Scan for the cell matching the given text and deliver its (x, y) coordinate at center. 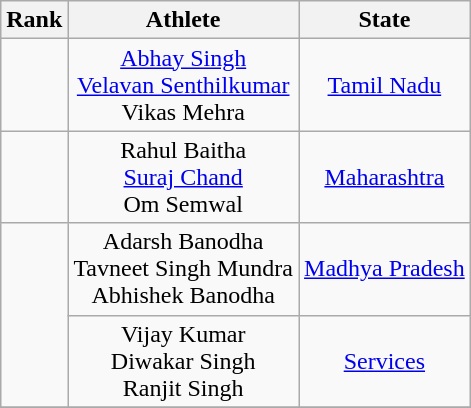
Adarsh BanodhaTavneet Singh MundraAbhishek Banodha (184, 269)
Vijay KumarDiwakar SinghRanjit Singh (184, 361)
Abhay Singh Velavan SenthilkumarVikas Mehra (184, 85)
State (385, 20)
Madhya Pradesh (385, 269)
Services (385, 361)
Athlete (184, 20)
Rahul BaithaSuraj ChandOm Semwal (184, 177)
Maharashtra (385, 177)
Rank (34, 20)
Tamil Nadu (385, 85)
